For the text-containing cell, return its midpoint in (x, y) coordinate format. 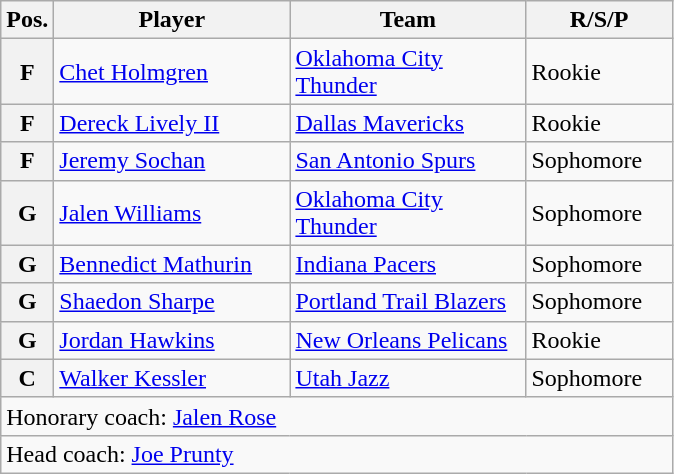
R/S/P (599, 20)
Shaedon Sharpe (172, 302)
San Antonio Spurs (408, 161)
Jeremy Sochan (172, 161)
Walker Kessler (172, 378)
Dallas Mavericks (408, 123)
C (28, 378)
New Orleans Pelicans (408, 340)
Honorary coach: Jalen Rose (336, 416)
Bennedict Mathurin (172, 264)
Jordan Hawkins (172, 340)
Utah Jazz (408, 378)
Dereck Lively II (172, 123)
Chet Holmgren (172, 72)
Head coach: Joe Prunty (336, 454)
Pos. (28, 20)
Jalen Williams (172, 212)
Indiana Pacers (408, 264)
Portland Trail Blazers (408, 302)
Player (172, 20)
Team (408, 20)
